Scan for the cell matching the given text and deliver its [X, Y] coordinate at center. 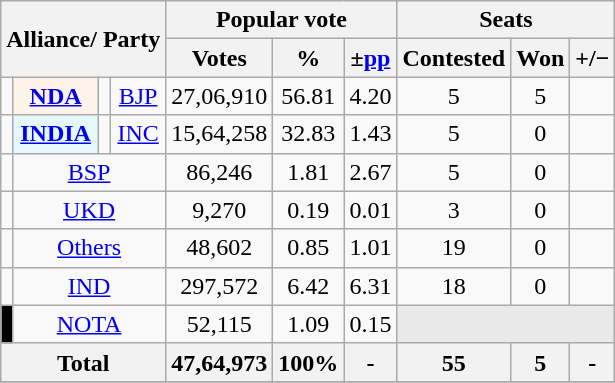
0.15 [370, 324]
47,64,973 [220, 362]
32.83 [308, 134]
NOTA [88, 324]
INC [138, 134]
Contested [454, 58]
Others [88, 248]
55 [454, 362]
86,246 [220, 172]
1.81 [308, 172]
Total [84, 362]
UKD [88, 210]
Seats [506, 20]
52,115 [220, 324]
18 [454, 286]
NDA [55, 96]
% [308, 58]
BSP [88, 172]
1.43 [370, 134]
297,572 [220, 286]
3 [454, 210]
100% [308, 362]
6.31 [370, 286]
6.42 [308, 286]
Alliance/ Party [84, 39]
INDIA [55, 134]
1.01 [370, 248]
27,06,910 [220, 96]
Votes [220, 58]
±pp [370, 58]
48,602 [220, 248]
0.01 [370, 210]
+/− [592, 58]
BJP [138, 96]
56.81 [308, 96]
IND [88, 286]
Won [540, 58]
1.09 [308, 324]
9,270 [220, 210]
4.20 [370, 96]
0.19 [308, 210]
Popular vote [282, 20]
15,64,258 [220, 134]
19 [454, 248]
0.85 [308, 248]
2.67 [370, 172]
